Return the (x, y) coordinate for the center point of the cell that contains the specified text.  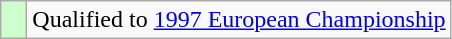
Qualified to 1997 European Championship (239, 20)
